Search for the cell housing the specified text and yield its [X, Y] center coordinate. 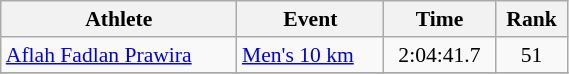
2:04:41.7 [440, 55]
51 [532, 55]
Time [440, 19]
Men's 10 km [310, 55]
Event [310, 19]
Athlete [119, 19]
Aflah Fadlan Prawira [119, 55]
Rank [532, 19]
